Locate the cell with the specified text and output its (x, y) center coordinate. 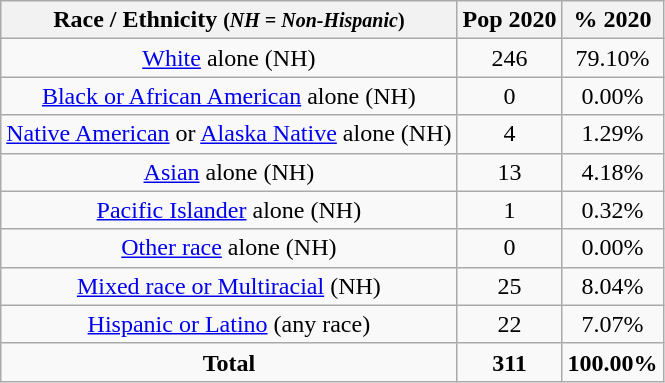
Native American or Alaska Native alone (NH) (229, 134)
0.32% (612, 210)
7.07% (612, 324)
Pop 2020 (510, 20)
100.00% (612, 362)
% 2020 (612, 20)
Hispanic or Latino (any race) (229, 324)
311 (510, 362)
22 (510, 324)
White alone (NH) (229, 58)
Other race alone (NH) (229, 248)
Black or African American alone (NH) (229, 96)
4.18% (612, 172)
1 (510, 210)
246 (510, 58)
13 (510, 172)
Pacific Islander alone (NH) (229, 210)
Total (229, 362)
4 (510, 134)
1.29% (612, 134)
Asian alone (NH) (229, 172)
25 (510, 286)
79.10% (612, 58)
Mixed race or Multiracial (NH) (229, 286)
8.04% (612, 286)
Race / Ethnicity (NH = Non-Hispanic) (229, 20)
